Capture the cell that displays the provided text and extract its (x, y) central coordinate. 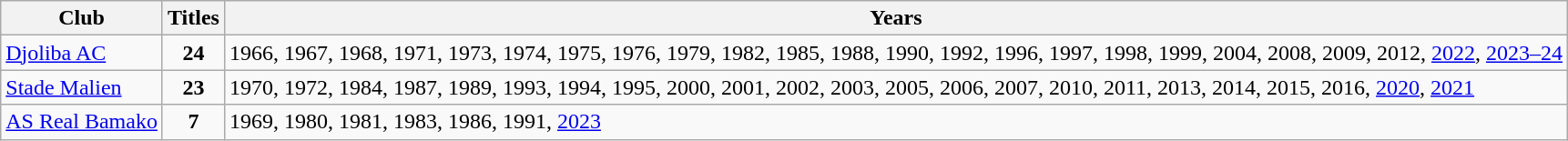
23 (193, 87)
Titles (193, 18)
Club (82, 18)
1970, 1972, 1984, 1987, 1989, 1993, 1994, 1995, 2000, 2001, 2002, 2003, 2005, 2006, 2007, 2010, 2011, 2013, 2014, 2015, 2016, 2020, 2021 (896, 87)
Djoliba AC (82, 53)
Years (896, 18)
AS Real Bamako (82, 122)
24 (193, 53)
7 (193, 122)
Stade Malien (82, 87)
1969, 1980, 1981, 1983, 1986, 1991, 2023 (896, 122)
1966, 1967, 1968, 1971, 1973, 1974, 1975, 1976, 1979, 1982, 1985, 1988, 1990, 1992, 1996, 1997, 1998, 1999, 2004, 2008, 2009, 2012, 2022, 2023–24 (896, 53)
